Return the (x, y) coordinate for the center point of the cell that contains the specified text.  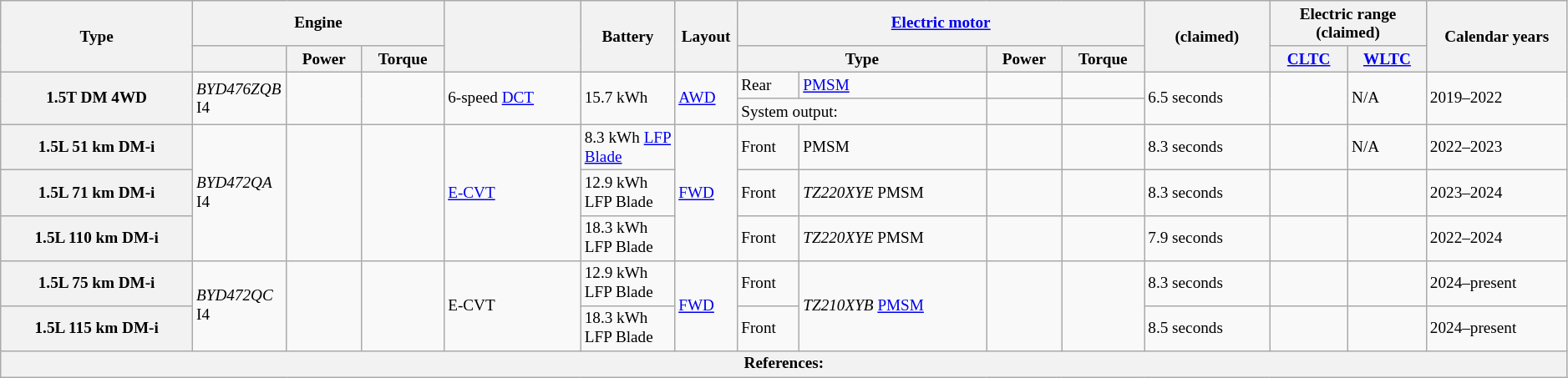
8.5 seconds (1207, 328)
Electric range (claimed) (1348, 23)
1.5L 71 km DM-i (97, 193)
2023–2024 (1497, 193)
2022–2024 (1497, 238)
1.5L 51 km DM-i (97, 148)
Rear (769, 85)
(claimed) (1207, 37)
TZ210XYB PMSM (893, 305)
1.5T DM 4WD (97, 98)
6.5 seconds (1207, 98)
Electric motor (941, 23)
6-speed DCT (513, 98)
Engine (317, 23)
Layout (707, 37)
BYD472QC I4 (239, 305)
BYD476ZQB I4 (239, 98)
2019–2022 (1497, 98)
Calendar years (1497, 37)
System output: (862, 112)
Battery (627, 37)
2022–2023 (1497, 148)
AWD (707, 98)
WLTC (1388, 59)
BYD472QA I4 (239, 193)
1.5L 75 km DM-i (97, 283)
1.5L 110 km DM-i (97, 238)
References: (784, 364)
15.7 kWh (627, 98)
CLTC (1309, 59)
7.9 seconds (1207, 238)
8.3 kWh LFP Blade (627, 148)
1.5L 115 km DM-i (97, 328)
